Output the (x, y) coordinate of the center of the cell containing the given text.  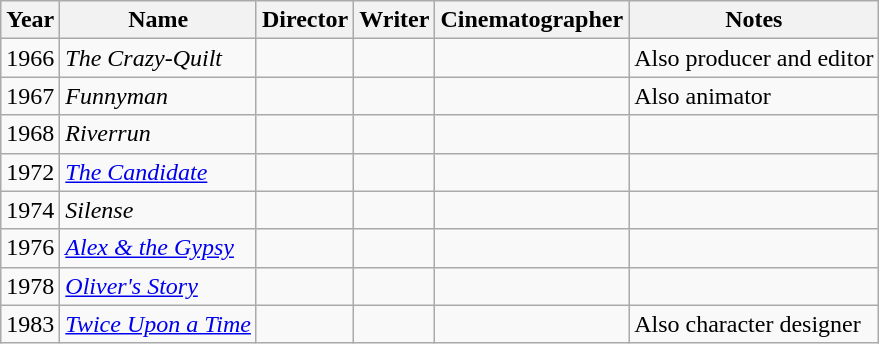
1966 (30, 58)
Alex & the Gypsy (158, 248)
Riverrun (158, 134)
1983 (30, 324)
Silense (158, 210)
1968 (30, 134)
Name (158, 20)
Cinematographer (532, 20)
1976 (30, 248)
1967 (30, 96)
1978 (30, 286)
1972 (30, 172)
Also producer and editor (754, 58)
Writer (394, 20)
Also character designer (754, 324)
Year (30, 20)
The Crazy-Quilt (158, 58)
Oliver's Story (158, 286)
Funnyman (158, 96)
Director (304, 20)
Also animator (754, 96)
The Candidate (158, 172)
1974 (30, 210)
Notes (754, 20)
Twice Upon a Time (158, 324)
